Scan for the cell matching the given text and deliver its [x, y] coordinate at center. 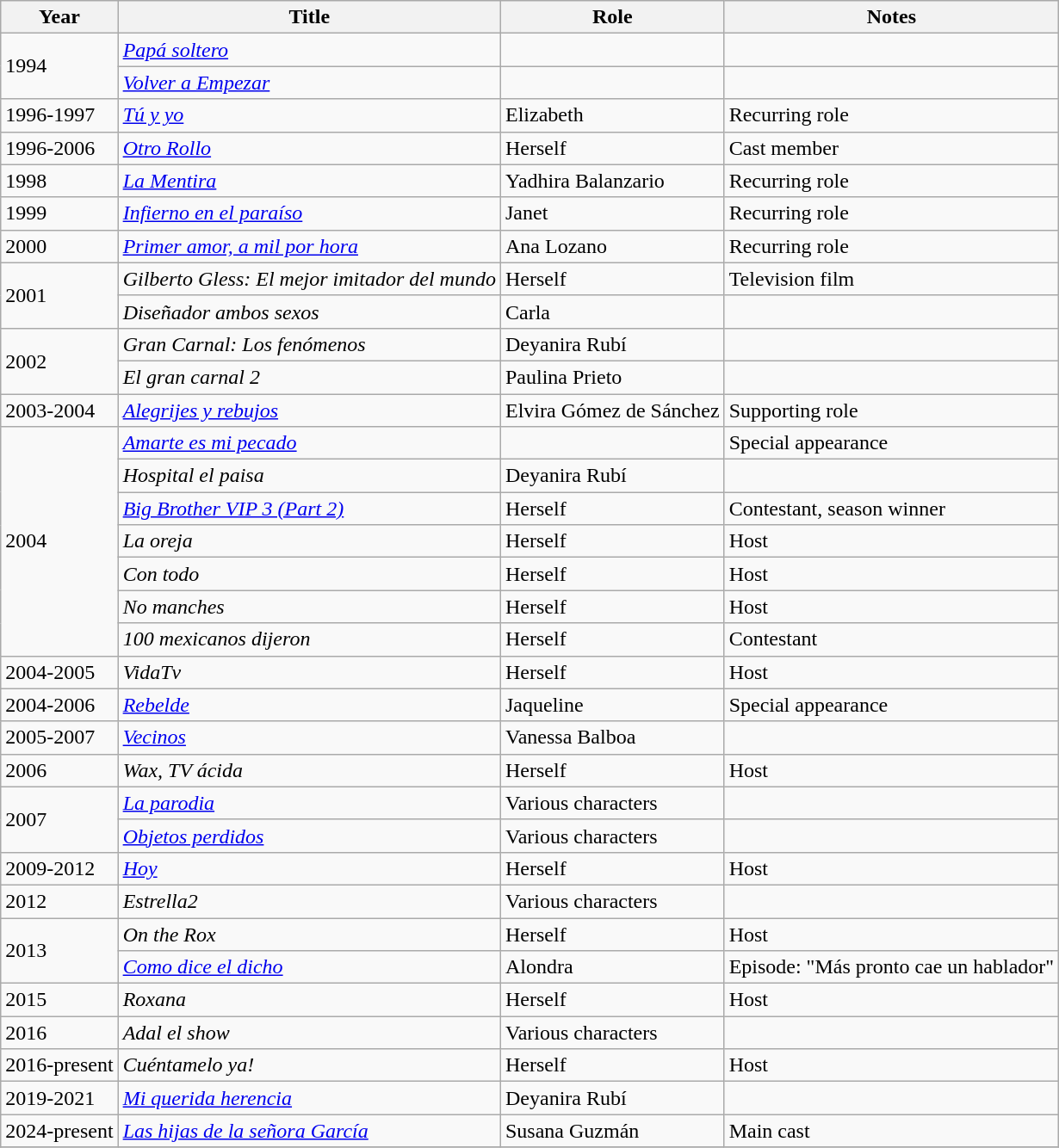
Vanessa Balboa [612, 738]
2016-present [59, 1065]
Tú y yo [309, 115]
2024-present [59, 1131]
2000 [59, 246]
Cast member [892, 148]
2004 [59, 541]
VidaTv [309, 672]
Big Brother VIP 3 (Part 2) [309, 509]
100 mexicanos dijeron [309, 639]
Supporting role [892, 410]
Primer amor, a mil por hora [309, 246]
2009-2012 [59, 868]
Cuéntamelo ya! [309, 1065]
Notes [892, 17]
2007 [59, 819]
Gran Carnal: Los fenómenos [309, 344]
Alegrijes y rebujos [309, 410]
Yadhira Balanzario [612, 181]
El gran carnal 2 [309, 377]
2003-2004 [59, 410]
Como dice el dicho [309, 967]
2005-2007 [59, 738]
Paulina Prieto [612, 377]
Janet [612, 213]
1994 [59, 66]
2019-2021 [59, 1098]
Main cast [892, 1131]
On the Rox [309, 934]
Rebelde [309, 705]
Year [59, 17]
Title [309, 17]
1999 [59, 213]
2016 [59, 1033]
Diseñador ambos sexos [309, 312]
La oreja [309, 541]
1996-2006 [59, 148]
2013 [59, 950]
2004-2006 [59, 705]
Elizabeth [612, 115]
Role [612, 17]
1998 [59, 181]
Elvira Gómez de Sánchez [612, 410]
Con todo [309, 574]
2015 [59, 1000]
2004-2005 [59, 672]
Gilberto Gless: El mejor imitador del mundo [309, 279]
Papá soltero [309, 50]
2002 [59, 361]
Estrella2 [309, 901]
Contestant [892, 639]
Hoy [309, 868]
2012 [59, 901]
Mi querida herencia [309, 1098]
Wax, TV ácida [309, 770]
No manches [309, 607]
Adal el show [309, 1033]
Alondra [612, 967]
Otro Rollo [309, 148]
La Mentira [309, 181]
Jaqueline [612, 705]
2006 [59, 770]
Carla [612, 312]
2001 [59, 295]
Contestant, season winner [892, 509]
Objetos perdidos [309, 836]
Amarte es mi pecado [309, 443]
Television film [892, 279]
La parodia [309, 803]
1996-1997 [59, 115]
Infierno en el paraíso [309, 213]
Ana Lozano [612, 246]
Susana Guzmán [612, 1131]
Vecinos [309, 738]
Hospital el paisa [309, 476]
Episode: "Más pronto cae un hablador" [892, 967]
Volver a Empezar [309, 83]
Las hijas de la señora García [309, 1131]
Roxana [309, 1000]
